Return (x, y) of the center of cell containing provided text 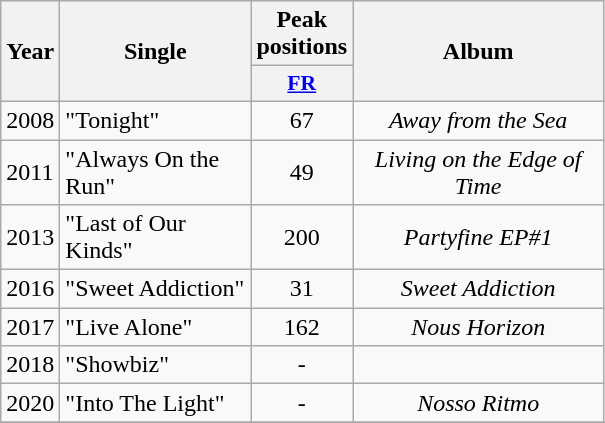
2013 (30, 238)
67 (302, 120)
Partyfine EP#1 (478, 238)
162 (302, 327)
Single (156, 52)
2020 (30, 403)
"Showbiz" (156, 365)
Year (30, 52)
49 (302, 172)
2016 (30, 289)
Away from the Sea (478, 120)
Nous Horizon (478, 327)
Peak positions (302, 34)
2017 (30, 327)
"Into The Light" (156, 403)
2018 (30, 365)
"Last of Our Kinds" (156, 238)
2008 (30, 120)
FR (302, 84)
31 (302, 289)
"Live Alone" (156, 327)
Sweet Addiction (478, 289)
"Tonight" (156, 120)
Nosso Ritmo (478, 403)
Album (478, 52)
Living on the Edge of Time (478, 172)
"Sweet Addiction" (156, 289)
"Always On the Run" (156, 172)
200 (302, 238)
2011 (30, 172)
